Extract the [x, y] coordinate from the center of the cell holding the provided text.  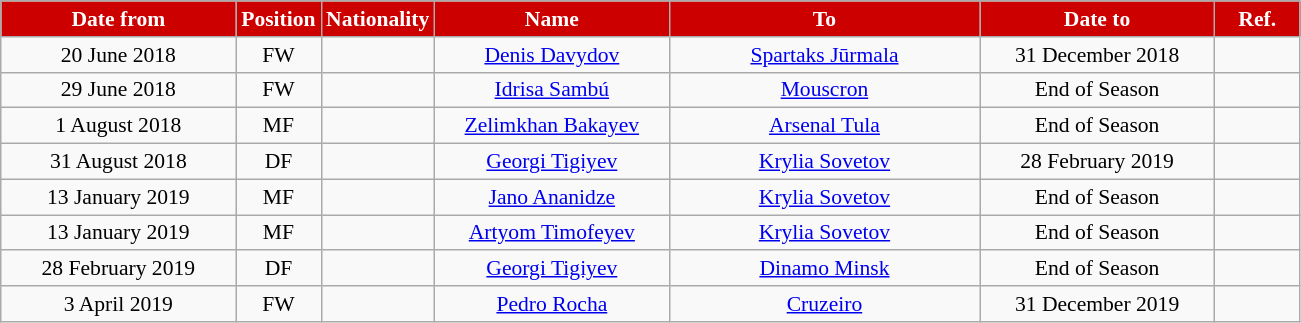
Arsenal Tula [824, 126]
Cruzeiro [824, 304]
Date from [118, 19]
Denis Davydov [552, 55]
To [824, 19]
Artyom Timofeyev [552, 233]
20 June 2018 [118, 55]
31 December 2018 [1098, 55]
31 August 2018 [118, 162]
Pedro Rocha [552, 304]
Ref. [1258, 19]
Position [278, 19]
Name [552, 19]
3 April 2019 [118, 304]
31 December 2019 [1098, 304]
Jano Ananidze [552, 197]
29 June 2018 [118, 90]
Mouscron [824, 90]
Nationality [378, 19]
Idrisa Sambú [552, 90]
Spartaks Jūrmala [824, 55]
1 August 2018 [118, 126]
Date to [1098, 19]
Dinamo Minsk [824, 269]
Zelimkhan Bakayev [552, 126]
